For the text-containing cell, return its midpoint in (X, Y) coordinate format. 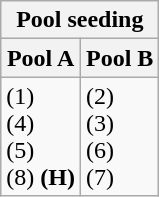
Pool B (119, 58)
Pool A (41, 58)
(1) (4) (5) (8) (H) (41, 136)
(2) (3) (6) (7) (119, 136)
Pool seeding (80, 20)
